Provide the (X, Y) coordinate of the cell's center where the given text is located.  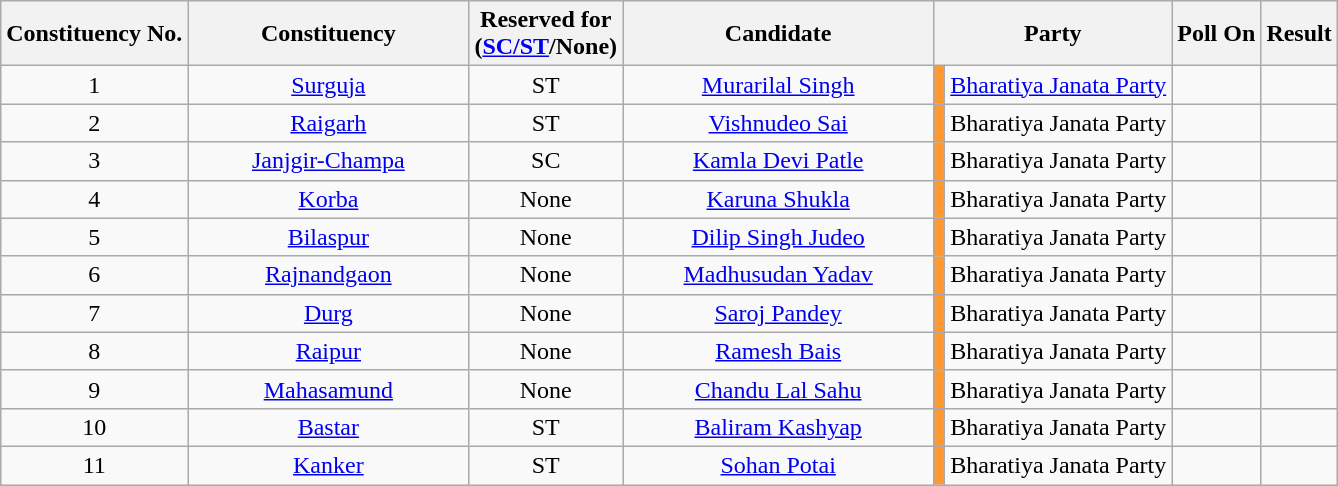
Chandu Lal Sahu (778, 389)
Dilip Singh Judeo (778, 237)
Raigarh (328, 123)
11 (94, 465)
Sohan Potai (778, 465)
Baliram Kashyap (778, 427)
Kamla Devi Patle (778, 161)
Madhusudan Yadav (778, 275)
Constituency (328, 34)
Bastar (328, 427)
2 (94, 123)
Durg (328, 313)
5 (94, 237)
10 (94, 427)
4 (94, 199)
Reserved for(SC/ST/None) (546, 34)
Bilaspur (328, 237)
9 (94, 389)
Mahasamund (328, 389)
Karuna Shukla (778, 199)
Murarilal Singh (778, 85)
8 (94, 351)
Saroj Pandey (778, 313)
Raipur (328, 351)
Ramesh Bais (778, 351)
1 (94, 85)
3 (94, 161)
Vishnudeo Sai (778, 123)
Result (1299, 34)
SC (546, 161)
Kanker (328, 465)
6 (94, 275)
Candidate (778, 34)
7 (94, 313)
Janjgir-Champa (328, 161)
Party (1053, 34)
Korba (328, 199)
Poll On (1216, 34)
Surguja (328, 85)
Rajnandgaon (328, 275)
Constituency No. (94, 34)
